Locate the cell with the specified text and output its (x, y) center coordinate. 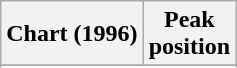
Peakposition (189, 34)
Chart (1996) (72, 34)
